Provide the (x, y) coordinate of the cell's center where the given text is located.  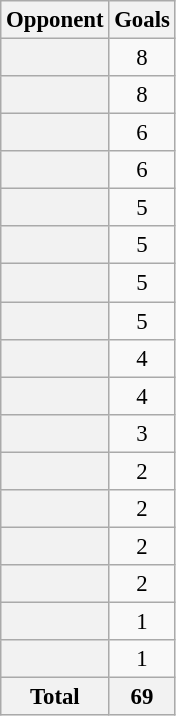
69 (142, 697)
Opponent (55, 20)
Total (55, 697)
3 (142, 433)
Goals (142, 20)
